From the cell containing the given text, extract its center point as (x, y) coordinate. 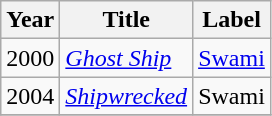
2004 (30, 96)
Shipwrecked (126, 96)
Title (126, 20)
Ghost Ship (126, 58)
2000 (30, 58)
Label (232, 20)
Year (30, 20)
